Extract the (X, Y) coordinate from the center of the cell holding the provided text.  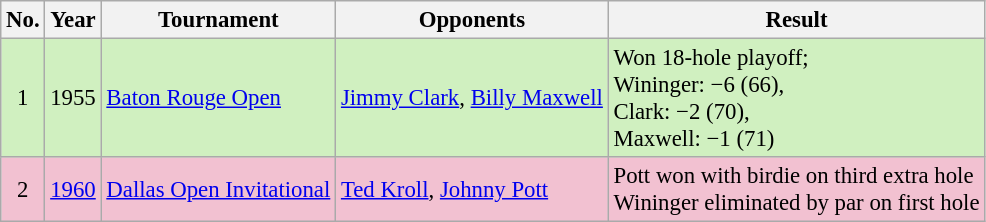
Tournament (218, 20)
2 (23, 190)
1955 (73, 98)
Opponents (472, 20)
Result (796, 20)
1960 (73, 190)
Dallas Open Invitational (218, 190)
Year (73, 20)
No. (23, 20)
Won 18-hole playoff;Wininger: −6 (66),Clark: −2 (70),Maxwell: −1 (71) (796, 98)
Jimmy Clark, Billy Maxwell (472, 98)
Baton Rouge Open (218, 98)
1 (23, 98)
Pott won with birdie on third extra holeWininger eliminated by par on first hole (796, 190)
Ted Kroll, Johnny Pott (472, 190)
